Output the (X, Y) coordinate of the center of the cell containing the given text.  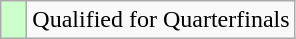
Qualified for Quarterfinals (161, 20)
